From the cell containing the given text, extract its center point as [x, y] coordinate. 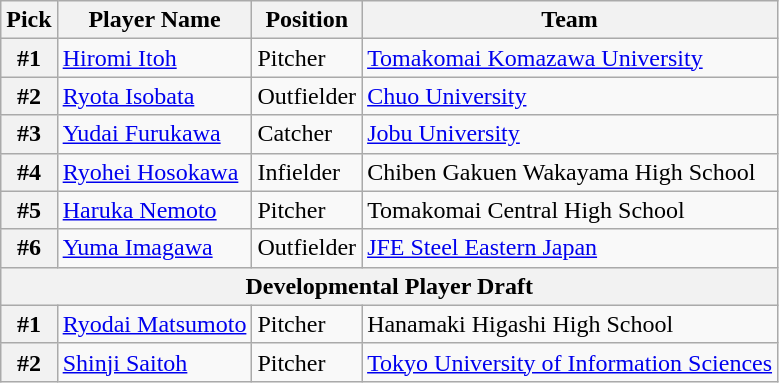
Infielder [307, 172]
Yuma Imagawa [154, 248]
Shinji Saitoh [154, 362]
Tomakomai Komazawa University [570, 58]
Position [307, 20]
Tokyo University of Information Sciences [570, 362]
Haruka Nemoto [154, 210]
Hanamaki Higashi High School [570, 324]
#4 [29, 172]
Yudai Furukawa [154, 134]
JFE Steel Eastern Japan [570, 248]
Pick [29, 20]
Chuo University [570, 96]
Catcher [307, 134]
Player Name [154, 20]
Tomakomai Central High School [570, 210]
Jobu University [570, 134]
Ryohei Hosokawa [154, 172]
Hiromi Itoh [154, 58]
#5 [29, 210]
#3 [29, 134]
Chiben Gakuen Wakayama High School [570, 172]
Team [570, 20]
Ryodai Matsumoto [154, 324]
Developmental Player Draft [390, 286]
#6 [29, 248]
Ryota Isobata [154, 96]
